For the text-containing cell, return its midpoint in [X, Y] coordinate format. 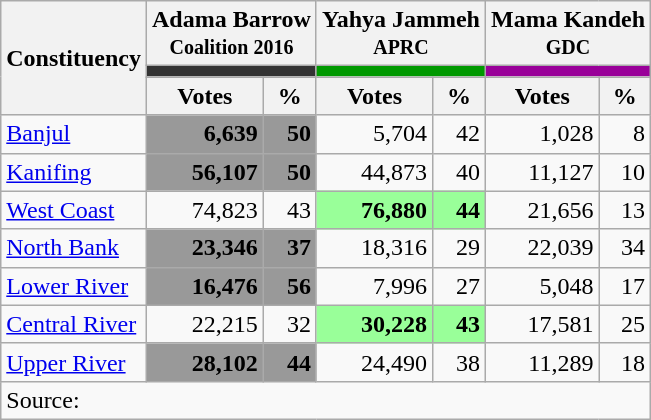
Lower River [74, 286]
18 [625, 362]
56,107 [204, 172]
30,228 [374, 324]
37 [290, 248]
Kanifing [74, 172]
23,346 [204, 248]
17,581 [542, 324]
West Coast [74, 210]
5,704 [374, 134]
Adama BarrowCoalition 2016 [231, 34]
18,316 [374, 248]
5,048 [542, 286]
44,873 [374, 172]
8 [625, 134]
Central River [74, 324]
North Bank [74, 248]
7,996 [374, 286]
74,823 [204, 210]
Constituency [74, 58]
32 [290, 324]
22,215 [204, 324]
6,639 [204, 134]
13 [625, 210]
40 [460, 172]
76,880 [374, 210]
25 [625, 324]
34 [625, 248]
17 [625, 286]
Source: [326, 400]
21,656 [542, 210]
56 [290, 286]
38 [460, 362]
Yahya JammehAPRC [400, 34]
24,490 [374, 362]
42 [460, 134]
22,039 [542, 248]
10 [625, 172]
28,102 [204, 362]
29 [460, 248]
11,127 [542, 172]
Banjul [74, 134]
1,028 [542, 134]
Mama KandehGDC [568, 34]
Upper River [74, 362]
11,289 [542, 362]
16,476 [204, 286]
27 [460, 286]
